Pinpoint the cell where the given text exists, returning its (x, y) midpoint coordinate. 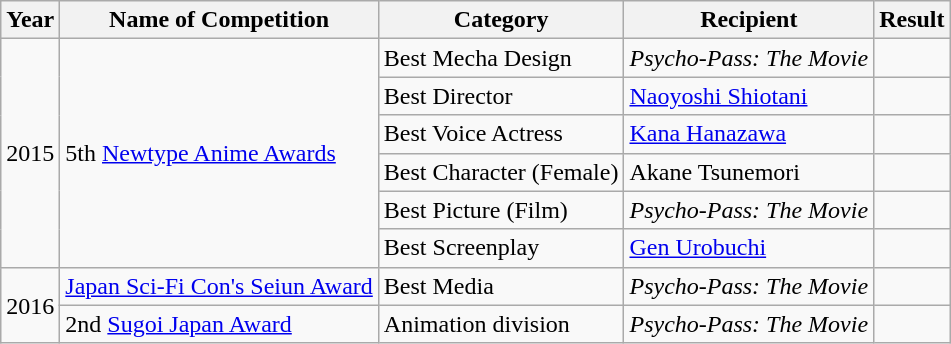
Naoyoshi Shiotani (749, 96)
5th Newtype Anime Awards (220, 153)
Best Voice Actress (501, 134)
2015 (30, 153)
Akane Tsunemori (749, 172)
2016 (30, 305)
Recipient (749, 20)
Japan Sci-Fi Con's Seiun Award (220, 286)
Best Director (501, 96)
Best Mecha Design (501, 58)
Gen Urobuchi (749, 248)
2nd Sugoi Japan Award (220, 324)
Best Screenplay (501, 248)
Category (501, 20)
Year (30, 20)
Best Picture (Film) (501, 210)
Name of Competition (220, 20)
Best Character (Female) (501, 172)
Best Media (501, 286)
Kana Hanazawa (749, 134)
Result (912, 20)
Animation division (501, 324)
